Capture the cell that displays the provided text and extract its [X, Y] central coordinate. 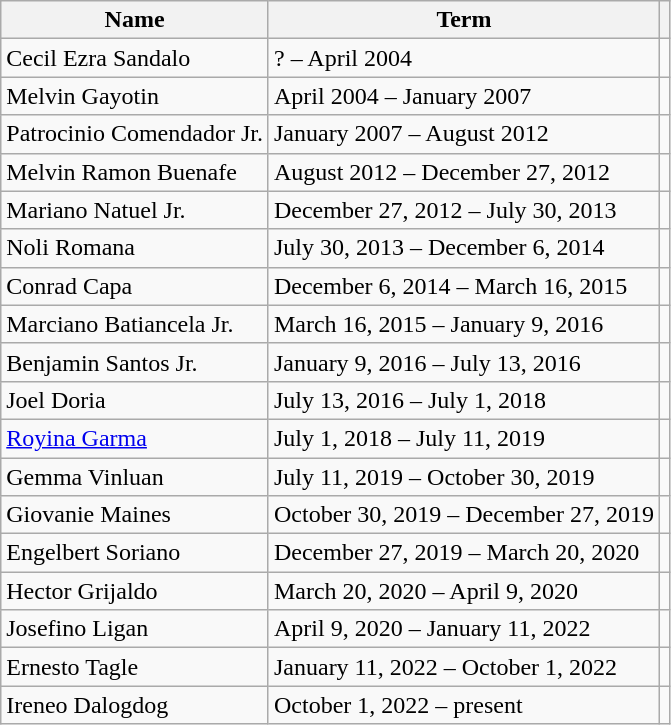
Term [464, 20]
January 2007 – August 2012 [464, 134]
Melvin Gayotin [135, 96]
Benjamin Santos Jr. [135, 362]
July 13, 2016 – July 1, 2018 [464, 400]
Gemma Vinluan [135, 477]
Mariano Natuel Jr. [135, 210]
Josefino Ligan [135, 629]
Ireneo Dalogdog [135, 705]
Hector Grijaldo [135, 591]
January 9, 2016 – July 13, 2016 [464, 362]
August 2012 – December 27, 2012 [464, 172]
Royina Garma [135, 438]
Ernesto Tagle [135, 667]
December 27, 2012 – July 30, 2013 [464, 210]
Patrocinio Comendador Jr. [135, 134]
Name [135, 20]
December 6, 2014 – March 16, 2015 [464, 286]
Conrad Capa [135, 286]
October 1, 2022 – present [464, 705]
Melvin Ramon Buenafe [135, 172]
July 30, 2013 – December 6, 2014 [464, 248]
Joel Doria [135, 400]
October 30, 2019 – December 27, 2019 [464, 515]
Marciano Batiancela Jr. [135, 324]
July 1, 2018 – July 11, 2019 [464, 438]
March 16, 2015 – January 9, 2016 [464, 324]
April 2004 – January 2007 [464, 96]
January 11, 2022 – October 1, 2022 [464, 667]
Cecil Ezra Sandalo [135, 58]
Noli Romana [135, 248]
Engelbert Soriano [135, 553]
March 20, 2020 – April 9, 2020 [464, 591]
? – April 2004 [464, 58]
December 27, 2019 – March 20, 2020 [464, 553]
April 9, 2020 – January 11, 2022 [464, 629]
July 11, 2019 – October 30, 2019 [464, 477]
Giovanie Maines [135, 515]
